For the text-containing cell, return its midpoint in [x, y] coordinate format. 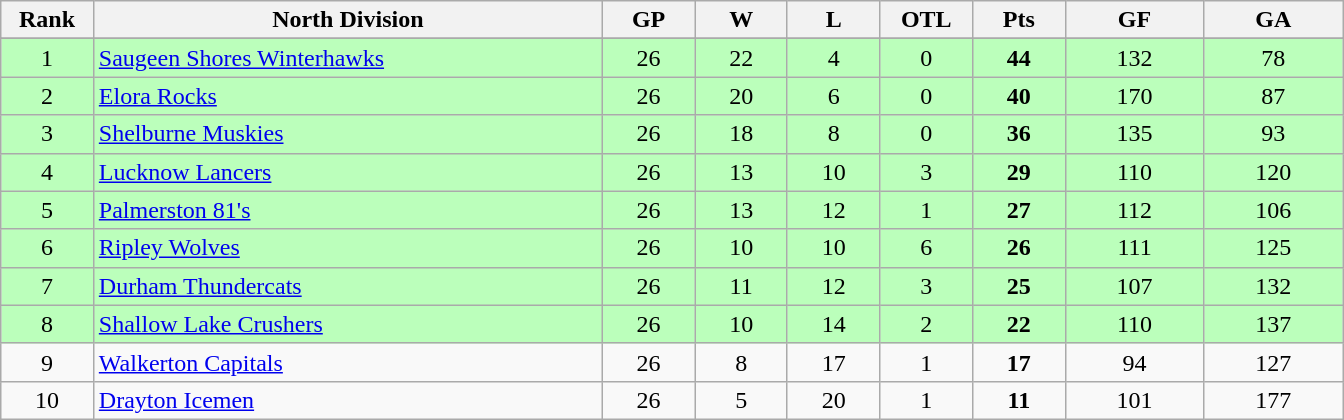
Durham Thundercats [348, 286]
Saugeen Shores Winterhawks [348, 58]
94 [1134, 362]
111 [1134, 248]
Shallow Lake Crushers [348, 324]
Walkerton Capitals [348, 362]
27 [1020, 210]
North Division [348, 20]
93 [1274, 134]
101 [1134, 400]
7 [48, 286]
Palmerston 81's [348, 210]
40 [1020, 96]
9 [48, 362]
106 [1274, 210]
107 [1134, 286]
14 [834, 324]
OTL [926, 20]
87 [1274, 96]
125 [1274, 248]
Elora Rocks [348, 96]
Ripley Wolves [348, 248]
177 [1274, 400]
170 [1134, 96]
W [742, 20]
GF [1134, 20]
GP [648, 20]
120 [1274, 172]
Shelburne Muskies [348, 134]
GA [1274, 20]
135 [1134, 134]
78 [1274, 58]
Rank [48, 20]
Pts [1020, 20]
25 [1020, 286]
18 [742, 134]
44 [1020, 58]
36 [1020, 134]
L [834, 20]
29 [1020, 172]
Lucknow Lancers [348, 172]
137 [1274, 324]
112 [1134, 210]
Drayton Icemen [348, 400]
127 [1274, 362]
